Search for the cell housing the specified text and yield its (X, Y) center coordinate. 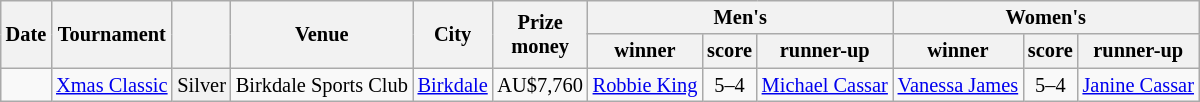
City (453, 34)
AU$7,760 (540, 85)
Michael Cassar (825, 85)
Silver (201, 85)
Venue (322, 34)
Birkdale Sports Club (322, 85)
Vanessa James (958, 85)
Birkdale (453, 85)
Date (26, 34)
Prizemoney (540, 34)
Robbie King (645, 85)
Men's (740, 17)
Xmas Classic (112, 85)
Janine Cassar (1138, 85)
Tournament (112, 34)
Women's (1046, 17)
